Search for the cell housing the specified text and yield its [x, y] center coordinate. 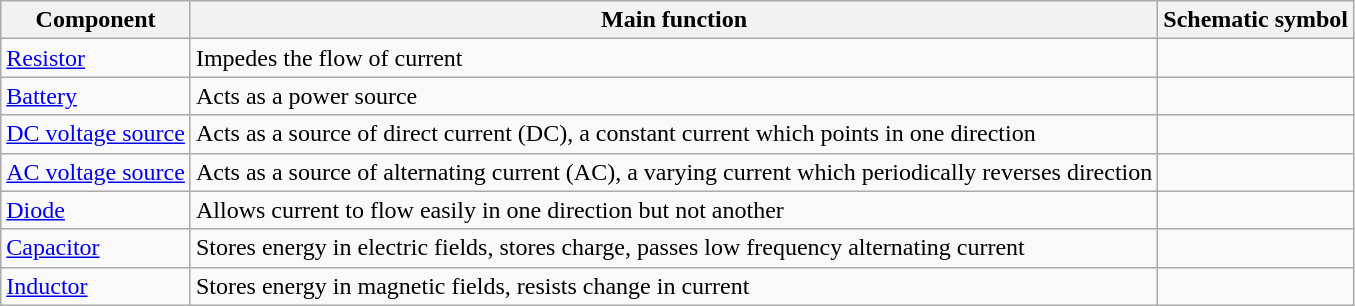
Inductor [96, 286]
Battery [96, 96]
Diode [96, 210]
Resistor [96, 58]
Component [96, 20]
Impedes the flow of current [674, 58]
Acts as a source of direct current (DC), a constant current which points in one direction [674, 134]
Capacitor [96, 248]
AC voltage source [96, 172]
Stores energy in electric fields, stores charge, passes low frequency alternating current [674, 248]
DC voltage source [96, 134]
Stores energy in magnetic fields, resists change in current [674, 286]
Main function [674, 20]
Schematic symbol [1256, 20]
Acts as a source of alternating current (AC), a varying current which periodically reverses direction [674, 172]
Acts as a power source [674, 96]
Allows current to flow easily in one direction but not another [674, 210]
